Scan for the cell matching the given text and deliver its [x, y] coordinate at center. 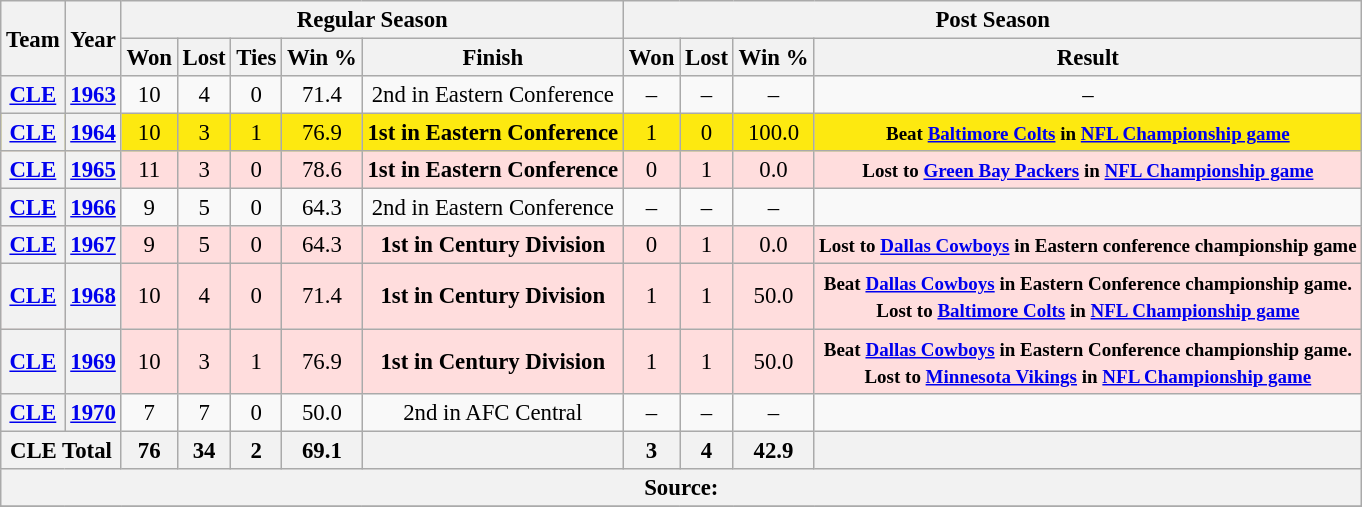
1964 [93, 133]
11 [149, 170]
Regular Season [372, 20]
1967 [93, 245]
Ties [256, 58]
Source: [682, 487]
Result [1088, 58]
Finish [492, 58]
1968 [93, 296]
Team [33, 38]
1970 [93, 412]
Lost to Green Bay Packers in NFL Championship game [1088, 170]
Beat Baltimore Colts in NFL Championship game [1088, 133]
Lost to Dallas Cowboys in Eastern conference championship game [1088, 245]
78.6 [322, 170]
42.9 [773, 450]
Beat Dallas Cowboys in Eastern Conference championship game. Lost to Baltimore Colts in NFL Championship game [1088, 296]
34 [204, 450]
2 [256, 450]
1965 [93, 170]
2nd in AFC Central [492, 412]
76 [149, 450]
Beat Dallas Cowboys in Eastern Conference championship game. Lost to Minnesota Vikings in NFL Championship game [1088, 362]
100.0 [773, 133]
1969 [93, 362]
CLE Total [61, 450]
69.1 [322, 450]
Year [93, 38]
Post Season [992, 20]
1966 [93, 208]
1963 [93, 95]
